Provide the (X, Y) coordinate of the cell's center where the given text is located.  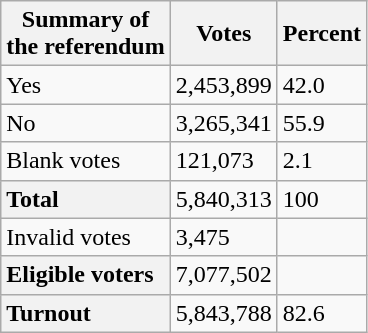
55.9 (322, 123)
3,265,341 (224, 123)
Total (86, 199)
Yes (86, 85)
3,475 (224, 237)
82.6 (322, 313)
No (86, 123)
Blank votes (86, 161)
Turnout (86, 313)
42.0 (322, 85)
Percent (322, 34)
100 (322, 199)
Eligible voters (86, 275)
Votes (224, 34)
7,077,502 (224, 275)
Summary ofthe referendum (86, 34)
5,840,313 (224, 199)
Invalid votes (86, 237)
5,843,788 (224, 313)
2.1 (322, 161)
121,073 (224, 161)
2,453,899 (224, 85)
